Provide the [x, y] coordinate of the cell's center where the given text is located.  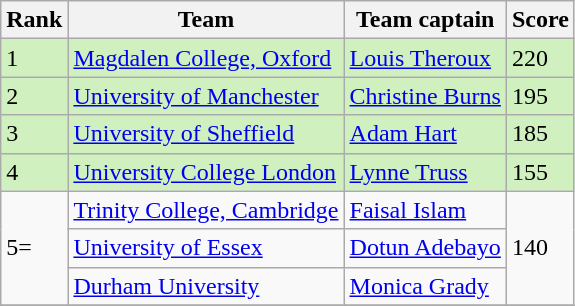
Trinity College, Cambridge [206, 210]
4 [34, 172]
Dotun Adebayo [425, 248]
195 [540, 96]
Durham University [206, 286]
Adam Hart [425, 134]
140 [540, 248]
Faisal Islam [425, 210]
1 [34, 58]
Rank [34, 20]
Team [206, 20]
Score [540, 20]
Monica Grady [425, 286]
Louis Theroux [425, 58]
2 [34, 96]
Christine Burns [425, 96]
155 [540, 172]
Magdalen College, Oxford [206, 58]
Team captain [425, 20]
University of Sheffield [206, 134]
5= [34, 248]
3 [34, 134]
Lynne Truss [425, 172]
University of Manchester [206, 96]
University College London [206, 172]
185 [540, 134]
220 [540, 58]
University of Essex [206, 248]
